Provide the [X, Y] coordinate of the cell's center where the given text is located.  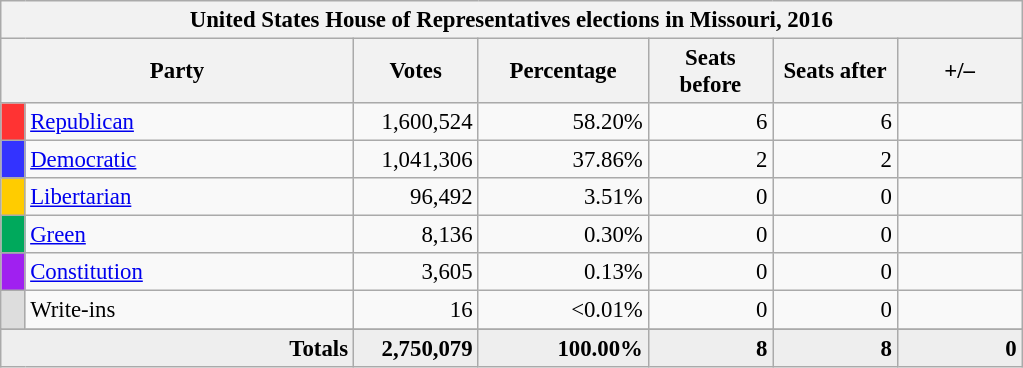
Libertarian [189, 197]
Republican [189, 122]
Write-ins [189, 310]
58.20% [563, 122]
Totals [178, 348]
Seats after [836, 72]
Percentage [563, 72]
3.51% [563, 197]
Seats before [710, 72]
Democratic [189, 160]
100.00% [563, 348]
1,041,306 [416, 160]
96,492 [416, 197]
0.13% [563, 273]
37.86% [563, 160]
16 [416, 310]
Constitution [189, 273]
Green [189, 235]
1,600,524 [416, 122]
+/– [960, 72]
United States House of Representatives elections in Missouri, 2016 [512, 20]
8,136 [416, 235]
3,605 [416, 273]
Party [178, 72]
Votes [416, 72]
0.30% [563, 235]
<0.01% [563, 310]
2,750,079 [416, 348]
